Locate the cell with the specified text and output its (X, Y) center coordinate. 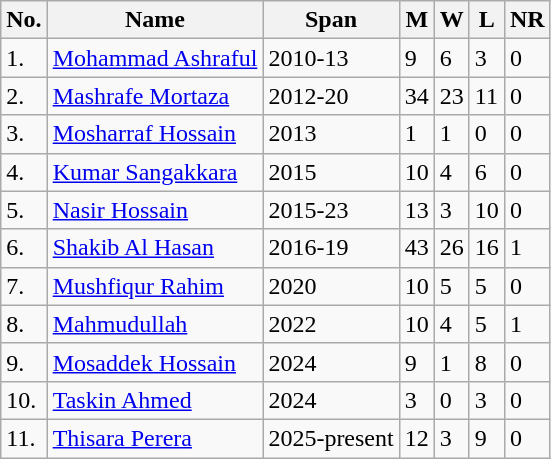
7. (24, 286)
34 (416, 96)
Mashrafe Mortaza (155, 96)
9. (24, 362)
5. (24, 210)
Mosharraf Hossain (155, 134)
Nasir Hossain (155, 210)
11. (24, 438)
Mahmudullah (155, 324)
L (486, 20)
2025-present (331, 438)
2013 (331, 134)
12 (416, 438)
Taskin Ahmed (155, 400)
1. (24, 58)
2016-19 (331, 248)
M (416, 20)
Thisara Perera (155, 438)
Mosaddek Hossain (155, 362)
2015 (331, 172)
2. (24, 96)
2022 (331, 324)
11 (486, 96)
Mohammad Ashraful (155, 58)
13 (416, 210)
2015-23 (331, 210)
W (452, 20)
4. (24, 172)
2010-13 (331, 58)
10. (24, 400)
Span (331, 20)
3. (24, 134)
16 (486, 248)
NR (527, 20)
8 (486, 362)
8. (24, 324)
Mushfiqur Rahim (155, 286)
26 (452, 248)
No. (24, 20)
2012-20 (331, 96)
Shakib Al Hasan (155, 248)
23 (452, 96)
2020 (331, 286)
Name (155, 20)
43 (416, 248)
6. (24, 248)
Kumar Sangakkara (155, 172)
